Pinpoint the cell where the given text exists, returning its [x, y] midpoint coordinate. 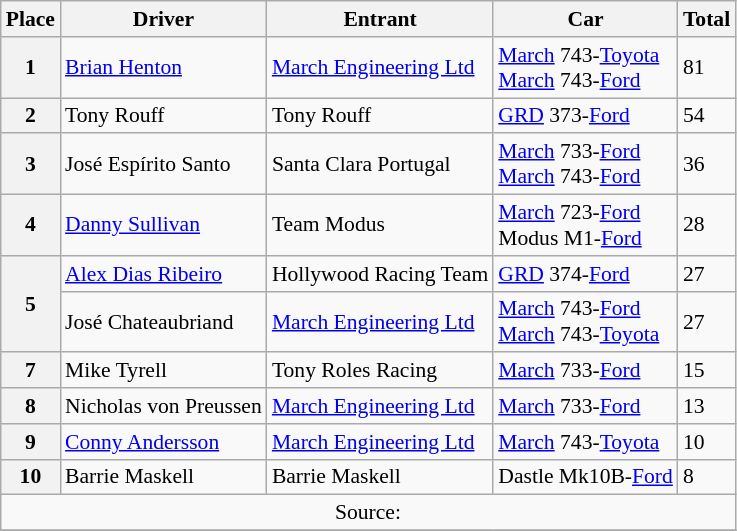
Alex Dias Ribeiro [164, 274]
March 743-FordMarch 743-Toyota [586, 322]
GRD 374-Ford [586, 274]
GRD 373-Ford [586, 116]
81 [706, 68]
1 [30, 68]
Driver [164, 19]
March 733-FordMarch 743-Ford [586, 164]
Mike Tyrell [164, 371]
Total [706, 19]
7 [30, 371]
54 [706, 116]
9 [30, 442]
Tony Roles Racing [380, 371]
Brian Henton [164, 68]
March 723-FordModus M1-Ford [586, 226]
Source: [368, 513]
Entrant [380, 19]
March 743-ToyotaMarch 743-Ford [586, 68]
15 [706, 371]
Nicholas von Preussen [164, 406]
March 743-Toyota [586, 442]
Car [586, 19]
Danny Sullivan [164, 226]
José Chateaubriand [164, 322]
13 [706, 406]
Santa Clara Portugal [380, 164]
36 [706, 164]
3 [30, 164]
Team Modus [380, 226]
5 [30, 304]
Dastle Mk10B-Ford [586, 477]
28 [706, 226]
Hollywood Racing Team [380, 274]
2 [30, 116]
Place [30, 19]
Conny Andersson [164, 442]
José Espírito Santo [164, 164]
4 [30, 226]
